Extract the [X, Y] coordinate from the center of the cell holding the provided text.  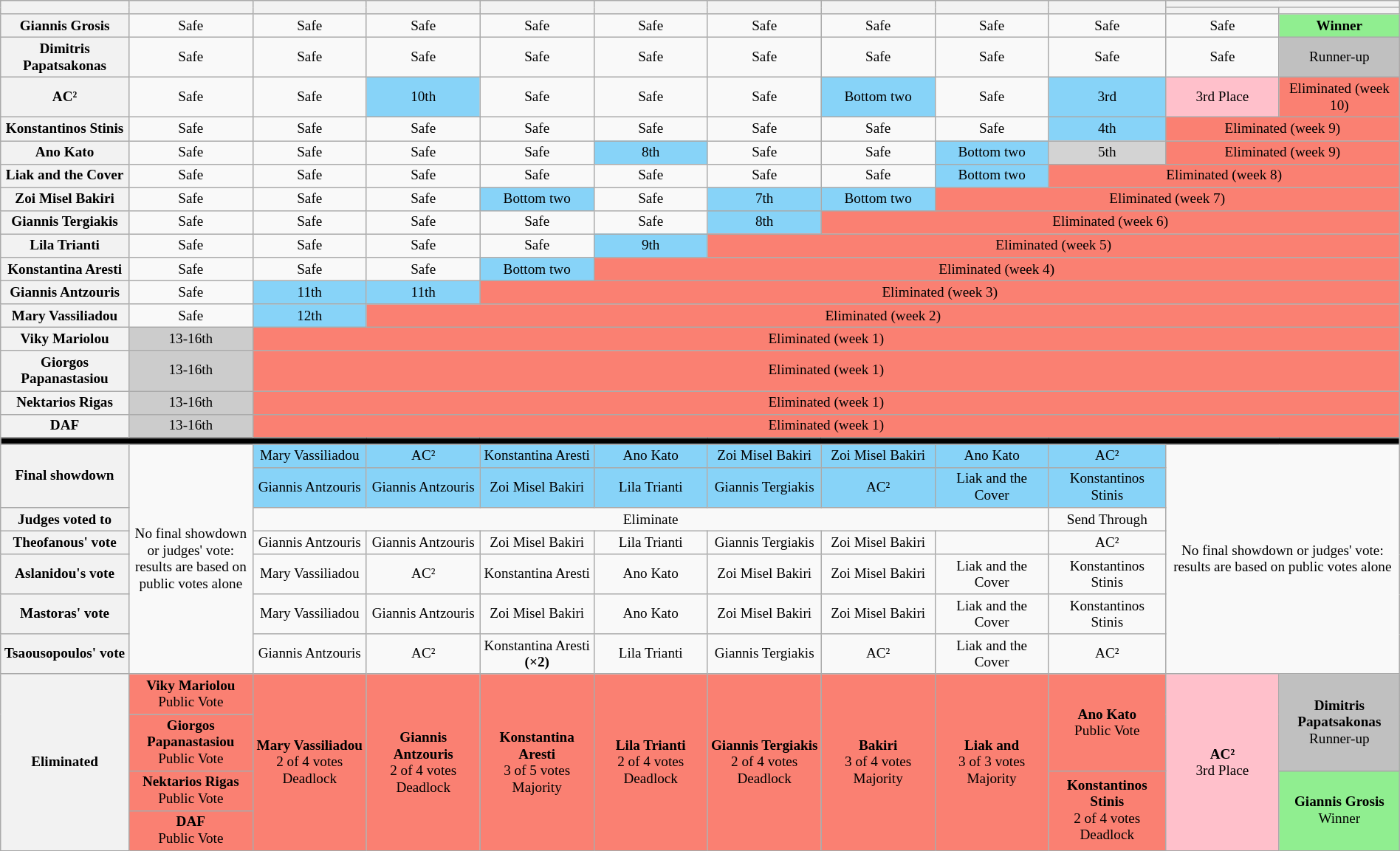
Konstantinos Stinis 2 of 4 votes Deadlock [1107, 810]
AC²3rd Place [1222, 762]
5th [1107, 152]
DAF [65, 426]
Runner-up [1339, 57]
Eliminate [651, 520]
Eliminated (week 7) [1167, 199]
Final showdown [65, 476]
Giannis Grosis [65, 26]
Konstantina Aresti 3 of 5 votes Majority [537, 762]
Viky MariolouPublic Vote [191, 694]
9th [651, 246]
Aslanidou's vote [65, 574]
Giannis Tergiakis 2 of 4 votes Deadlock [764, 762]
Mastoras' vote [65, 614]
Nektarios Rigas [65, 402]
Giannis Antzouris 2 of 4 votes Deadlock [423, 762]
Judges voted to [65, 520]
Eliminated (week 10) [1339, 97]
Liak and 3 of 3 votes Majority [992, 762]
Bakiri 3 of 4 votes Majority [878, 762]
Eliminated (week 6) [1111, 222]
Theofanous' vote [65, 542]
Eliminated (week 5) [1053, 246]
Eliminated (week 2) [883, 316]
Eliminated (week 4) [997, 269]
7th [764, 199]
Viky Mariolou [65, 340]
Eliminated (week 3) [939, 292]
Eliminated [65, 762]
10th [423, 97]
Lila Trianti 2 of 4 votes Deadlock [651, 762]
Eliminated (week 8) [1224, 176]
Giorgos Papanastasiou [65, 371]
Send Through [1107, 520]
Mary Vassiliadou 2 of 4 votes Deadlock [309, 762]
Dimitris Papatsakonas [65, 57]
Tsaousopoulos' vote [65, 654]
Nektarios Rigas Public Vote [191, 790]
3rd [1107, 97]
Konstantina Aresti (×2) [537, 654]
DAF Public Vote [191, 830]
Giorgos Papanastasiou Public Vote [191, 743]
Giannis GrosisWinner [1339, 810]
Dimitris PapatsakonasRunner-up [1339, 722]
12th [309, 316]
Winner [1339, 26]
Ano Kato Public Vote [1107, 722]
3rd Place [1222, 97]
4th [1107, 129]
